Output the [X, Y] coordinate of the center of the cell containing the given text.  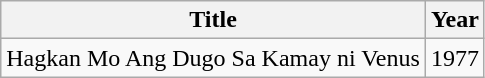
Title [214, 20]
1977 [454, 58]
Year [454, 20]
Hagkan Mo Ang Dugo Sa Kamay ni Venus [214, 58]
